Extract the (x, y) coordinate from the center of the cell holding the provided text.  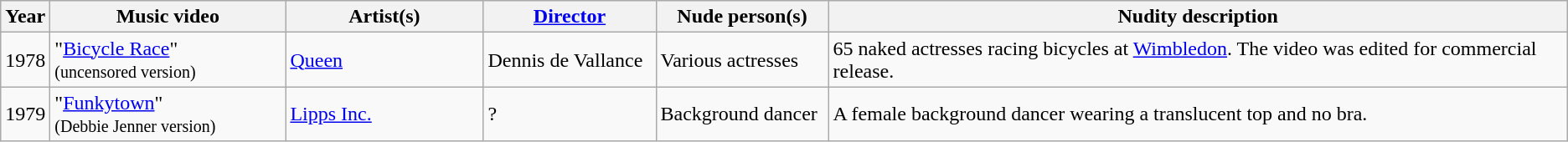
Background dancer (742, 114)
Queen (384, 60)
Lipps Inc. (384, 114)
65 naked actresses racing bicycles at Wimbledon. The video was edited for commercial release. (1198, 60)
Various actresses (742, 60)
Dennis de Vallance (570, 60)
"Bicycle Race"(uncensored version) (168, 60)
Year (25, 17)
Nude person(s) (742, 17)
"Funkytown"(Debbie Jenner version) (168, 114)
Music video (168, 17)
Nudity description (1198, 17)
Artist(s) (384, 17)
Director (570, 17)
A female background dancer wearing a translucent top and no bra. (1198, 114)
1978 (25, 60)
? (570, 114)
1979 (25, 114)
